Return (x, y) of the center of cell containing provided text 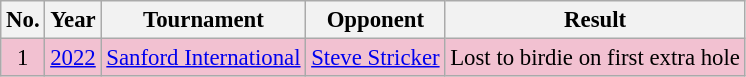
Tournament (204, 20)
Year (73, 20)
2022 (73, 58)
1 (23, 58)
No. (23, 20)
Steve Stricker (376, 58)
Opponent (376, 20)
Lost to birdie on first extra hole (595, 58)
Result (595, 20)
Sanford International (204, 58)
